Output the (x, y) coordinate of the center of the cell containing the given text.  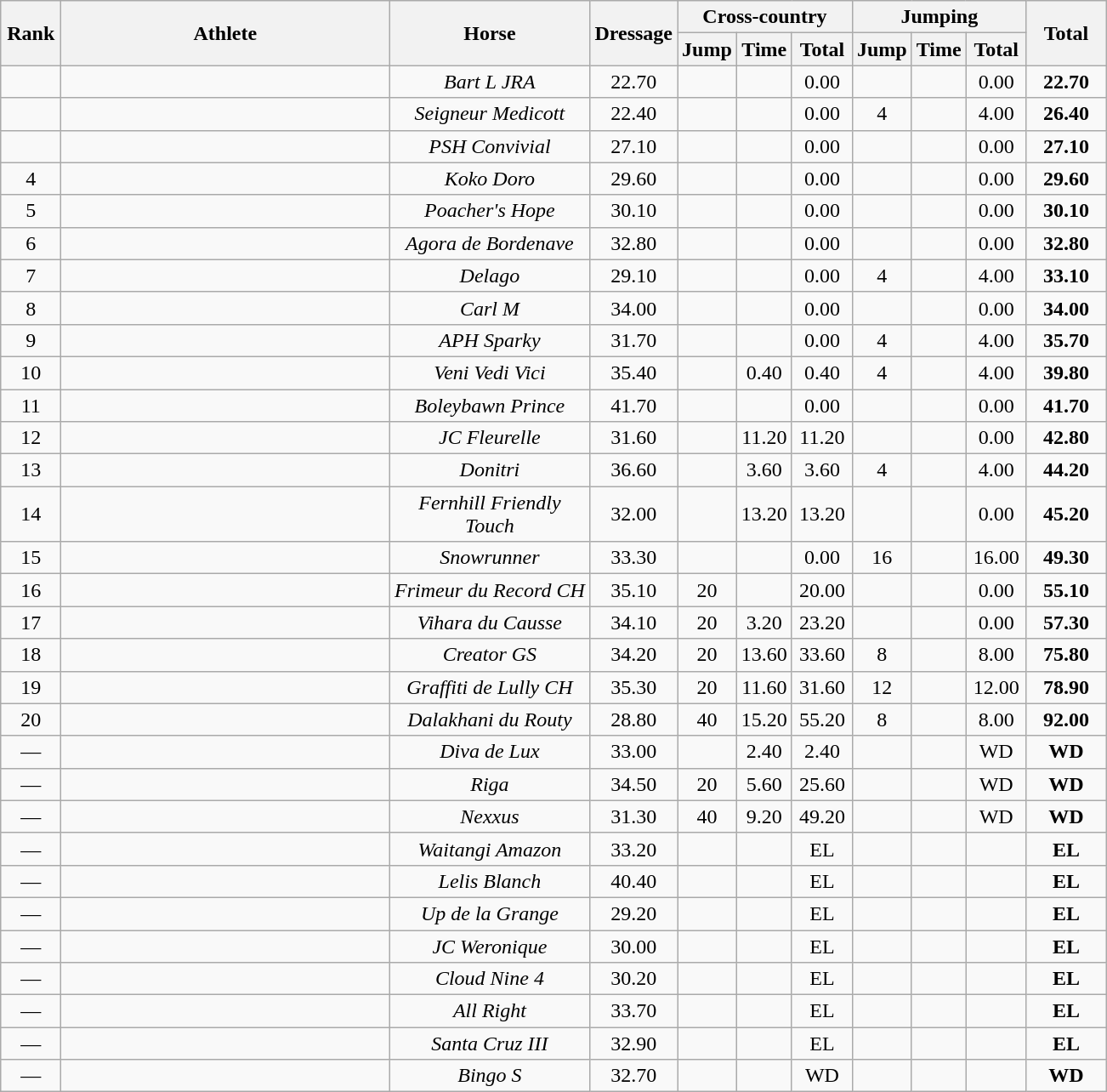
34.50 (634, 784)
9.20 (764, 816)
32.70 (634, 1076)
Athlete (225, 33)
11 (31, 406)
40.40 (634, 881)
55.20 (821, 719)
39.80 (1066, 373)
APH Sparky (490, 340)
26.40 (1066, 114)
55.10 (1066, 590)
17 (31, 623)
3.20 (764, 623)
Vihara du Causse (490, 623)
35.70 (1066, 340)
Veni Vedi Vici (490, 373)
75.80 (1066, 655)
32.90 (634, 1044)
23.20 (821, 623)
12.00 (996, 687)
33.20 (634, 849)
18 (31, 655)
31.70 (634, 340)
Snowrunner (490, 558)
Bart L JRA (490, 82)
35.10 (634, 590)
11.60 (764, 687)
Diva de Lux (490, 752)
10 (31, 373)
Cloud Nine 4 (490, 979)
Up de la Grange (490, 913)
34.10 (634, 623)
Riga (490, 784)
Dressage (634, 33)
Waitangi Amazon (490, 849)
5 (31, 211)
36.60 (634, 470)
30.20 (634, 979)
Agora de Bordenave (490, 243)
33.70 (634, 1011)
15.20 (764, 719)
30.00 (634, 947)
28.80 (634, 719)
Dalakhani du Routy (490, 719)
Bingo S (490, 1076)
6 (31, 243)
42.80 (1066, 438)
33.00 (634, 752)
22.40 (634, 114)
PSH Convivial (490, 146)
5.60 (764, 784)
16.00 (996, 558)
13 (31, 470)
33.10 (1066, 276)
44.20 (1066, 470)
Delago (490, 276)
15 (31, 558)
Graffiti de Lully CH (490, 687)
19 (31, 687)
Koko Doro (490, 179)
49.20 (821, 816)
Cross-country (765, 17)
33.30 (634, 558)
Poacher's Hope (490, 211)
35.30 (634, 687)
Jumping (939, 17)
35.40 (634, 373)
Donitri (490, 470)
Rank (31, 33)
78.90 (1066, 687)
JC Weronique (490, 947)
Santa Cruz III (490, 1044)
45.20 (1066, 514)
Boleybawn Prince (490, 406)
25.60 (821, 784)
49.30 (1066, 558)
Frimeur du Record CH (490, 590)
Nexxus (490, 816)
7 (31, 276)
29.10 (634, 276)
Carl M (490, 308)
32.00 (634, 514)
Lelis Blanch (490, 881)
Fernhill Friendly Touch (490, 514)
29.20 (634, 913)
Creator GS (490, 655)
All Right (490, 1011)
9 (31, 340)
31.30 (634, 816)
92.00 (1066, 719)
20.00 (821, 590)
Horse (490, 33)
14 (31, 514)
57.30 (1066, 623)
JC Fleurelle (490, 438)
34.20 (634, 655)
13.60 (764, 655)
Seigneur Medicott (490, 114)
33.60 (821, 655)
